Find where the given text appears and provide that cell's center as (x, y) coordinate. 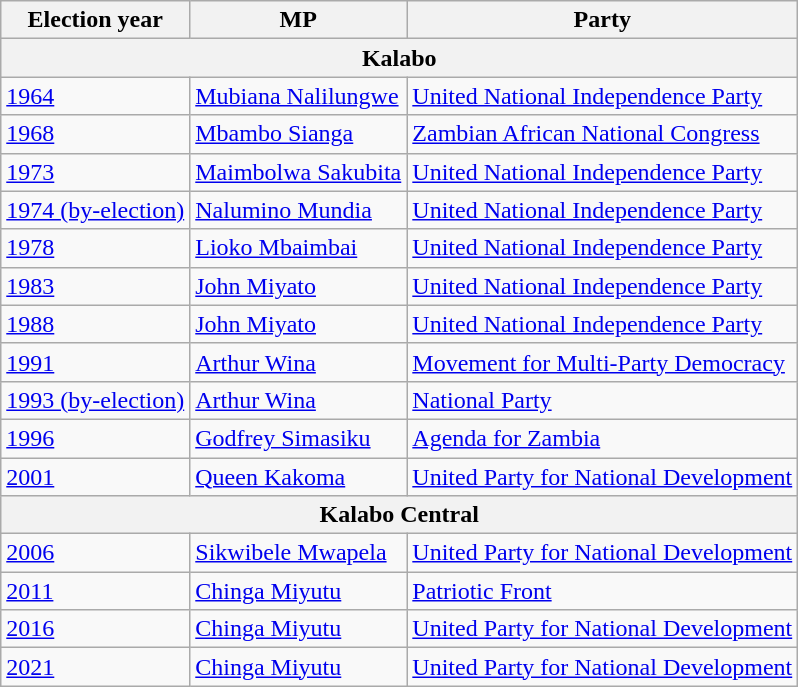
Kalabo Central (400, 515)
Movement for Multi-Party Democracy (602, 362)
Zambian African National Congress (602, 134)
Patriotic Front (602, 591)
Party (602, 20)
Kalabo (400, 58)
1978 (96, 248)
MP (298, 20)
1983 (96, 286)
Maimbolwa Sakubita (298, 172)
Agenda for Zambia (602, 438)
Queen Kakoma (298, 477)
1996 (96, 438)
1993 (by-election) (96, 400)
Election year (96, 20)
2021 (96, 667)
Godfrey Simasiku (298, 438)
2016 (96, 629)
2006 (96, 553)
1974 (by-election) (96, 210)
2001 (96, 477)
Lioko Mbaimbai (298, 248)
2011 (96, 591)
Sikwibele Mwapela (298, 553)
Mbambo Sianga (298, 134)
1988 (96, 324)
National Party (602, 400)
1968 (96, 134)
Nalumino Mundia (298, 210)
1964 (96, 96)
1973 (96, 172)
Mubiana Nalilungwe (298, 96)
1991 (96, 362)
